For the text-containing cell, return its midpoint in (x, y) coordinate format. 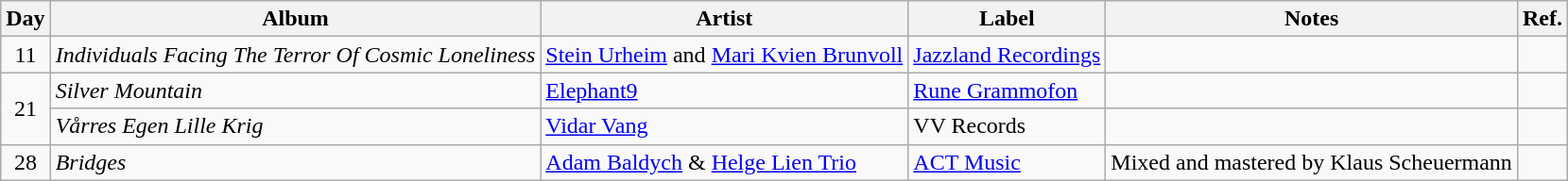
Day (26, 19)
Label (1008, 19)
Mixed and mastered by Klaus Scheuermann (1312, 162)
Individuals Facing The Terror Of Cosmic Loneliness (295, 55)
Jazzland Recordings (1008, 55)
VV Records (1008, 126)
Elephant9 (724, 90)
Adam Baldych & Helge Lien Trio (724, 162)
Vidar Vang (724, 126)
21 (26, 108)
28 (26, 162)
Ref. (1542, 19)
Album (295, 19)
Artist (724, 19)
11 (26, 55)
Rune Grammofon (1008, 90)
Silver Mountain (295, 90)
Bridges (295, 162)
ACT Music (1008, 162)
Notes (1312, 19)
Stein Urheim and Mari Kvien Brunvoll (724, 55)
Vårres Egen Lille Krig (295, 126)
